Determine the (X, Y) coordinate at the center of the cell enclosing the given text.  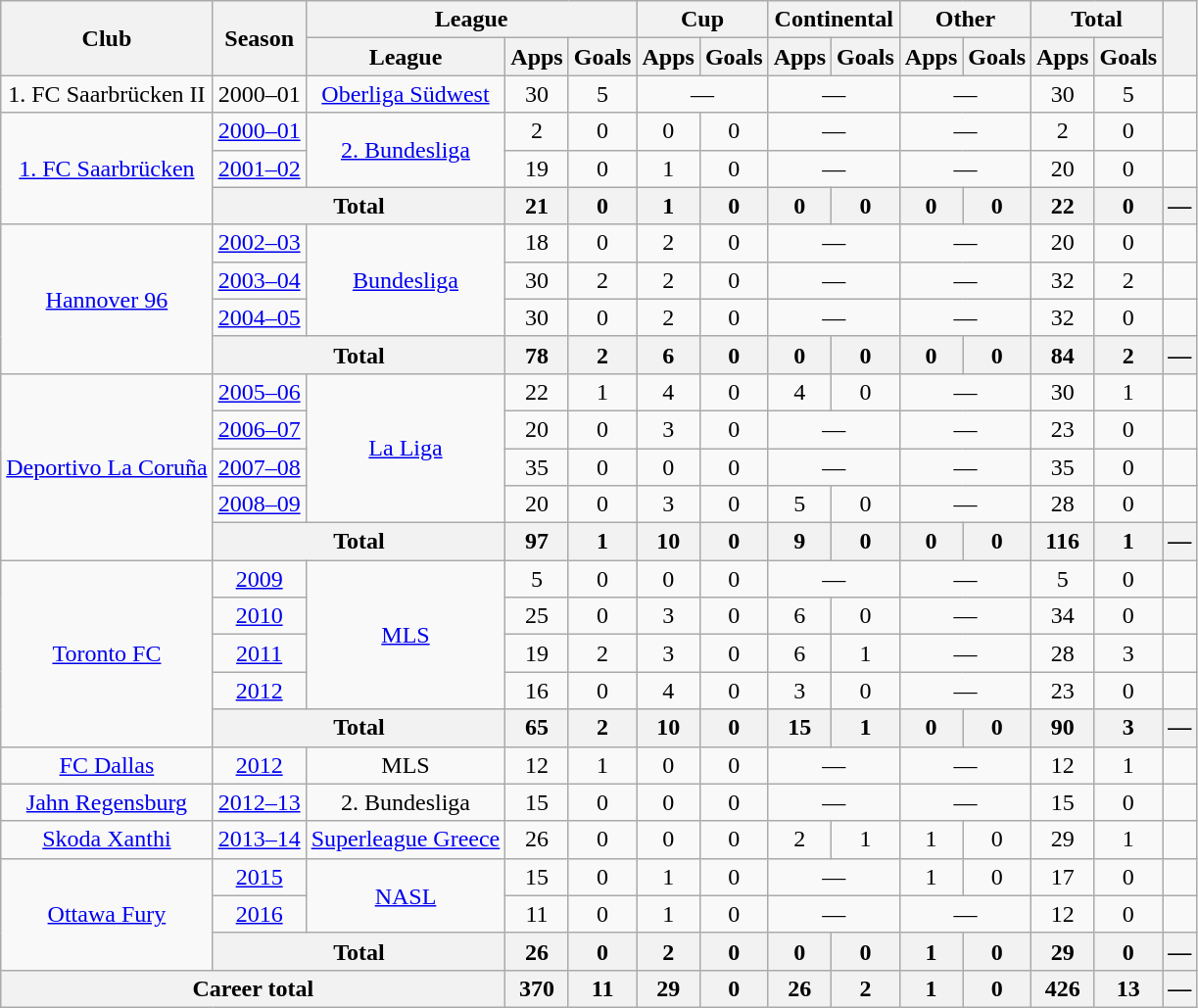
2015 (259, 877)
Toronto FC (107, 653)
426 (1063, 988)
90 (1063, 728)
Jahn Regensburg (107, 802)
2012–13 (259, 802)
2001–02 (259, 168)
Continental (834, 20)
2008–09 (259, 504)
Superleague Greece (406, 840)
Career total (253, 988)
17 (1063, 877)
1. FC Saarbrücken (107, 168)
Cup (702, 20)
2006–07 (259, 429)
34 (1063, 616)
13 (1128, 988)
Bundesliga (406, 280)
Club (107, 38)
84 (1063, 355)
21 (537, 206)
2003–04 (259, 280)
2002–03 (259, 243)
Deportivo La Coruña (107, 466)
Oberliga Südwest (406, 94)
1. FC Saarbrücken II (107, 94)
116 (1063, 542)
Ottawa Fury (107, 914)
2011 (259, 653)
65 (537, 728)
18 (537, 243)
Other (965, 20)
16 (537, 691)
FC Dallas (107, 765)
2007–08 (259, 467)
Skoda Xanthi (107, 840)
78 (537, 355)
La Liga (406, 448)
2010 (259, 616)
2013–14 (259, 840)
25 (537, 616)
97 (537, 542)
NASL (406, 895)
Hannover 96 (107, 299)
2004–05 (259, 317)
2016 (259, 914)
9 (799, 542)
2005–06 (259, 392)
370 (537, 988)
Season (259, 38)
2009 (259, 579)
